Capture the cell that displays the provided text and extract its [x, y] central coordinate. 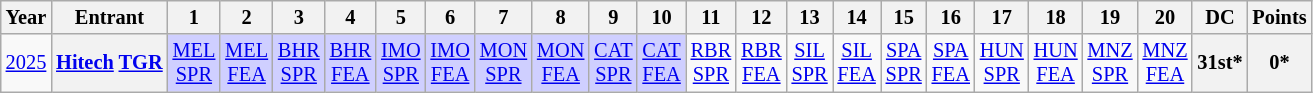
0* [1279, 63]
CATSPR [613, 63]
SPAFEA [951, 63]
31st* [1220, 63]
IMOSPR [400, 63]
5 [400, 17]
11 [711, 17]
Points [1279, 17]
Hitech TGR [109, 63]
1 [194, 17]
14 [857, 17]
BHRFEA [351, 63]
MNZFEA [1164, 63]
Entrant [109, 17]
15 [904, 17]
9 [613, 17]
HUNSPR [1002, 63]
IMOFEA [450, 63]
SPASPR [904, 63]
13 [810, 17]
CATFEA [661, 63]
3 [299, 17]
DC [1220, 17]
MONFEA [560, 63]
12 [761, 17]
8 [560, 17]
Year [26, 17]
2025 [26, 63]
SILFEA [857, 63]
6 [450, 17]
17 [1002, 17]
18 [1056, 17]
HUNFEA [1056, 63]
RBRSPR [711, 63]
MONSPR [504, 63]
MELFEA [246, 63]
BHRSPR [299, 63]
MELSPR [194, 63]
MNZSPR [1110, 63]
SILSPR [810, 63]
4 [351, 17]
20 [1164, 17]
16 [951, 17]
2 [246, 17]
10 [661, 17]
19 [1110, 17]
7 [504, 17]
RBRFEA [761, 63]
